Locate the cell with the specified text and output its (X, Y) center coordinate. 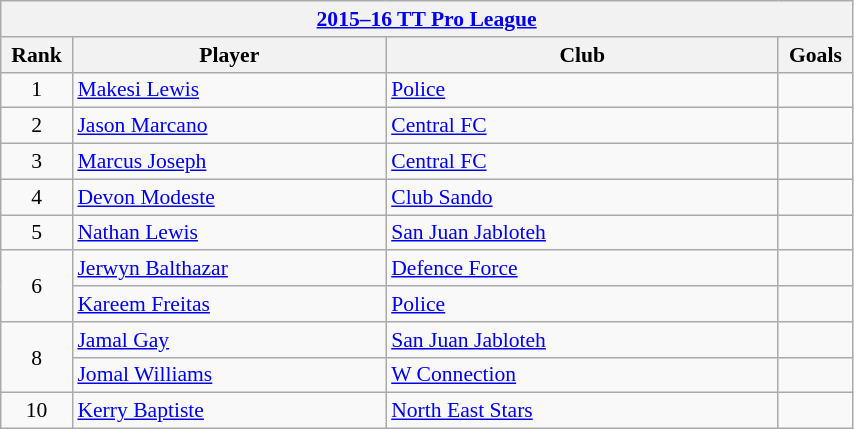
Club Sando (582, 197)
Jason Marcano (229, 126)
1 (37, 90)
Goals (815, 55)
Jerwyn Balthazar (229, 269)
Nathan Lewis (229, 233)
Kareem Freitas (229, 304)
6 (37, 286)
W Connection (582, 375)
2 (37, 126)
Jomal Williams (229, 375)
North East Stars (582, 411)
Rank (37, 55)
Player (229, 55)
Defence Force (582, 269)
5 (37, 233)
2015–16 TT Pro League (427, 19)
Jamal Gay (229, 340)
Kerry Baptiste (229, 411)
8 (37, 358)
10 (37, 411)
3 (37, 162)
Club (582, 55)
Marcus Joseph (229, 162)
Makesi Lewis (229, 90)
Devon Modeste (229, 197)
4 (37, 197)
